Pinpoint the cell where the given text exists, returning its (X, Y) midpoint coordinate. 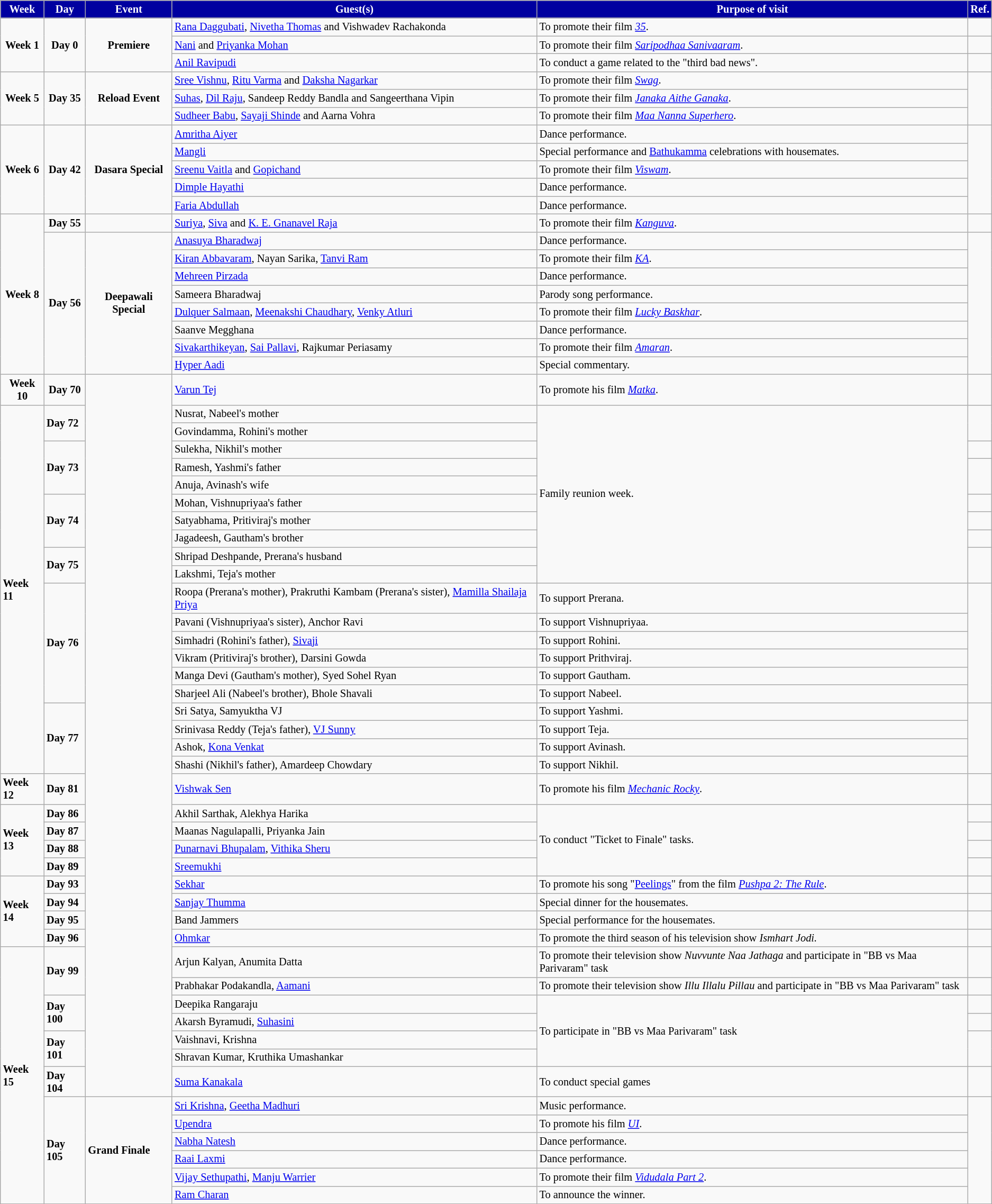
To promote their television show Nuvvunte Naa Jathaga and participate in "BB vs Maa Parivaram" task (752, 962)
Sree Vishnu, Ritu Varma and Daksha Nagarkar (354, 80)
Sudheer Babu, Sayaji Shinde and Aarna Vohra (354, 116)
Day 0 (65, 44)
Day 42 (65, 169)
Vishwak Sen (354, 789)
To support Gautham. (752, 676)
Saanve Megghana (354, 330)
Day 100 (65, 1013)
Ram Charan (354, 1195)
Sanjay Thumma (354, 902)
Mehreen Pirzada (354, 276)
Suma Kanakala (354, 1082)
Upendra (354, 1124)
Mangli (354, 152)
Day 88 (65, 849)
Anil Ravipudi (354, 62)
Day 72 (65, 422)
Faria Abdullah (354, 205)
Lakshmi, Teja's mother (354, 574)
Special dinner for the housemates. (752, 902)
Suhas, Dil Raju, Sandeep Reddy Bandla and Sangeerthana Vipin (354, 98)
Ref. (980, 9)
Day 73 (65, 467)
Simhadri (Rohini's father), Sivaji (354, 640)
Varun Tej (354, 390)
To promote their film Maa Nanna Superhero. (752, 116)
Suriya, Siva and K. E. Gnanavel Raja (354, 223)
Week 14 (22, 911)
Family reunion week. (752, 494)
Anuja, Avinash's wife (354, 485)
Day 101 (65, 1048)
Dasara Special (129, 169)
Nabha Natesh (354, 1142)
Roopa (Prerana's mother), Prakruthi Kambam (Prerana's sister), Mamilla Shailaja Priya (354, 598)
Day 95 (65, 920)
To support Prerana. (752, 598)
Day 74 (65, 521)
Day 76 (65, 642)
To support Rohini. (752, 640)
To promote the third season of his television show Ismhart Jodi. (752, 938)
Grand Finale (129, 1150)
To conduct a game related to the "third bad news". (752, 62)
Sharjeel Ali (Nabeel's brother), Bhole Shavali (354, 694)
Music performance. (752, 1106)
Sulekha, Nikhil's mother (354, 449)
Week 12 (22, 789)
Day 94 (65, 902)
To conduct special games (752, 1082)
Maanas Nagulapalli, Priyanka Jain (354, 831)
Deepika Rangaraju (354, 1004)
Akarsh Byramudi, Suhasini (354, 1022)
Prabhakar Podakandla, Aamani (354, 986)
Shashi (Nikhil's father), Amardeep Chowdary (354, 765)
Day 87 (65, 831)
To promote their television show Illu Illalu Pillau and participate in "BB vs Maa Parivaram" task (752, 986)
Rana Daggubati, Nivetha Thomas and Vishwadev Rachakonda (354, 27)
Vikram (Pritiviraj's brother), Darsini Gowda (354, 658)
Day 104 (65, 1082)
Deepawali Special (129, 303)
To support Nabeel. (752, 694)
Vijay Sethupathi, Manju Warrier (354, 1177)
Shravan Kumar, Kruthika Umashankar (354, 1057)
To promote their film KA. (752, 259)
To promote their film 35. (752, 27)
Sekhar (354, 884)
To promote their film Amaran. (752, 348)
To support Prithviraj. (752, 658)
Week 1 (22, 44)
Parody song performance. (752, 294)
To support Teja. (752, 729)
Reload Event (129, 98)
To participate in "BB vs Maa Parivaram" task (752, 1031)
To promote their film Vidudala Part 2. (752, 1177)
Day 77 (65, 738)
To promote their film Viswam. (752, 169)
Kiran Abbavaram, Nayan Sarika, Tanvi Ram (354, 259)
Day 35 (65, 98)
To promote their film Lucky Baskhar. (752, 312)
Day 75 (65, 565)
Akhil Sarthak, Alekhya Harika (354, 813)
To promote his film Mechanic Rocky. (752, 789)
Shripad Deshpande, Prerana's husband (354, 556)
Vaishnavi, Krishna (354, 1039)
To support Nikhil. (752, 765)
To promote his film Matka. (752, 390)
Week 6 (22, 169)
To conduct "Ticket to Finale" tasks. (752, 840)
Nani and Priyanka Mohan (354, 45)
Day (65, 9)
Day 99 (65, 971)
Week 11 (22, 590)
To announce the winner. (752, 1195)
Sreemukhi (354, 867)
Day 55 (65, 223)
Special performance and Bathukamma celebrations with housemates. (752, 152)
Day 81 (65, 789)
Guest(s) (354, 9)
To promote his film UI. (752, 1124)
Arjun Kalyan, Anumita Datta (354, 962)
Sameera Bharadwaj (354, 294)
To support Vishnupriyaa. (752, 622)
Special performance for the housemates. (752, 920)
Dulquer Salmaan, Meenakshi Chaudhary, Venky Atluri (354, 312)
Sri Krishna, Geetha Madhuri (354, 1106)
Premiere (129, 44)
Day 93 (65, 884)
Sreenu Vaitla and Gopichand (354, 169)
Day 86 (65, 813)
Govindamma, Rohini's mother (354, 431)
To promote their film Swag. (752, 80)
Week (22, 9)
Dimple Hayathi (354, 187)
Week 8 (22, 294)
Band Jammers (354, 920)
Day 56 (65, 303)
To promote his song "Peelings" from the film Pushpa 2: The Rule. (752, 884)
Week 15 (22, 1075)
To promote their film Kanguva. (752, 223)
Jagadeesh, Gautham's brother (354, 538)
Hyper Aadi (354, 365)
Week 5 (22, 98)
Satyabhama, Pritiviraj's mother (354, 521)
Anasuya Bharadwaj (354, 241)
Day 70 (65, 390)
Ramesh, Yashmi's father (354, 467)
To support Avinash. (752, 747)
To promote their film Janaka Aithe Ganaka. (752, 98)
To support Yashmi. (752, 711)
Day 89 (65, 867)
Mohan, Vishnupriyaa's father (354, 503)
Ashok, Kona Venkat (354, 747)
Week 10 (22, 390)
Pavani (Vishnupriyaa's sister), Anchor Ravi (354, 622)
Week 13 (22, 840)
Sivakarthikeyan, Sai Pallavi, Rajkumar Periasamy (354, 348)
Punarnavi Bhupalam, Vithika Sheru (354, 849)
Nusrat, Nabeel's mother (354, 414)
Special commentary. (752, 365)
To promote their film Saripodhaa Sanivaaram. (752, 45)
Day 96 (65, 938)
Sri Satya, Samyuktha VJ (354, 711)
Ohmkar (354, 938)
Purpose of visit (752, 9)
Event (129, 9)
Day 105 (65, 1150)
Amritha Aiyer (354, 134)
Srinivasa Reddy (Teja's father), VJ Sunny (354, 729)
Manga Devi (Gautham's mother), Syed Sohel Ryan (354, 676)
Raai Laxmi (354, 1159)
